Locate the cell with the specified text and output its [X, Y] center coordinate. 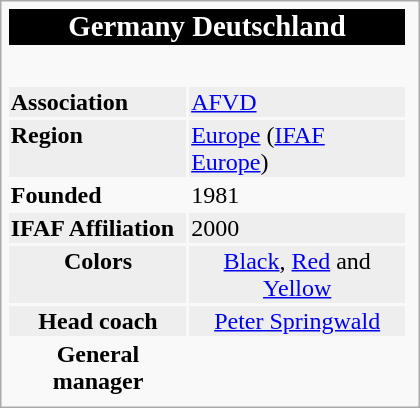
Colors [98, 274]
Peter Springwald [298, 321]
AFVD [298, 102]
Germany Deutschland [206, 27]
Europe (IFAF Europe) [298, 148]
Founded [98, 195]
IFAF Affiliation [98, 228]
Association [98, 102]
2000 [298, 228]
Region [98, 148]
General manager [98, 368]
1981 [298, 195]
Head coach [98, 321]
Black, Red and Yellow [298, 274]
